Return (X, Y) of the center of cell containing provided text 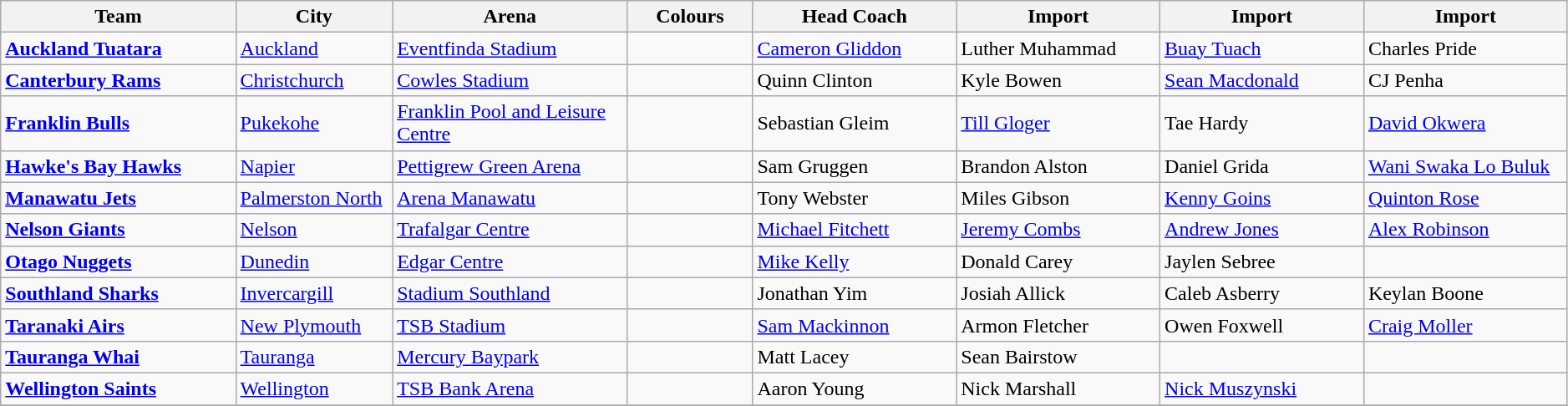
Auckland (314, 48)
David Okwera (1465, 124)
Mike Kelly (855, 261)
Sebastian Gleim (855, 124)
Craig Moller (1465, 325)
Aaron Young (855, 388)
Matt Lacey (855, 357)
Dunedin (314, 261)
Hawke's Bay Hawks (119, 166)
Jeremy Combs (1058, 230)
Franklin Pool and Leisure Centre (510, 124)
Tony Webster (855, 198)
Pukekohe (314, 124)
Michael Fitchett (855, 230)
Nick Marshall (1058, 388)
Wani Swaka Lo Buluk (1465, 166)
Luther Muhammad (1058, 48)
Owen Foxwell (1262, 325)
Till Gloger (1058, 124)
Head Coach (855, 17)
Palmerston North (314, 198)
Jaylen Sebree (1262, 261)
Sam Mackinnon (855, 325)
Tauranga Whai (119, 357)
Quinton Rose (1465, 198)
City (314, 17)
Southland Sharks (119, 293)
Team (119, 17)
Alex Robinson (1465, 230)
Tauranga (314, 357)
Pettigrew Green Arena (510, 166)
Kyle Bowen (1058, 80)
Arena Manawatu (510, 198)
Brandon Alston (1058, 166)
CJ Penha (1465, 80)
Arena (510, 17)
New Plymouth (314, 325)
Franklin Bulls (119, 124)
Quinn Clinton (855, 80)
Wellington Saints (119, 388)
Buay Tuach (1262, 48)
Miles Gibson (1058, 198)
Canterbury Rams (119, 80)
Sean Macdonald (1262, 80)
Nick Muszynski (1262, 388)
Cowles Stadium (510, 80)
Trafalgar Centre (510, 230)
Eventfinda Stadium (510, 48)
Josiah Allick (1058, 293)
Napier (314, 166)
TSB Stadium (510, 325)
Christchurch (314, 80)
Sam Gruggen (855, 166)
Otago Nuggets (119, 261)
Sean Bairstow (1058, 357)
Colours (690, 17)
Armon Fletcher (1058, 325)
Invercargill (314, 293)
Kenny Goins (1262, 198)
Auckland Tuatara (119, 48)
Andrew Jones (1262, 230)
Mercury Baypark (510, 357)
Caleb Asberry (1262, 293)
Wellington (314, 388)
Tae Hardy (1262, 124)
Cameron Gliddon (855, 48)
Charles Pride (1465, 48)
Nelson (314, 230)
Nelson Giants (119, 230)
Daniel Grida (1262, 166)
Manawatu Jets (119, 198)
TSB Bank Arena (510, 388)
Jonathan Yim (855, 293)
Donald Carey (1058, 261)
Stadium Southland (510, 293)
Keylan Boone (1465, 293)
Edgar Centre (510, 261)
Taranaki Airs (119, 325)
